For the text-containing cell, return its midpoint in (x, y) coordinate format. 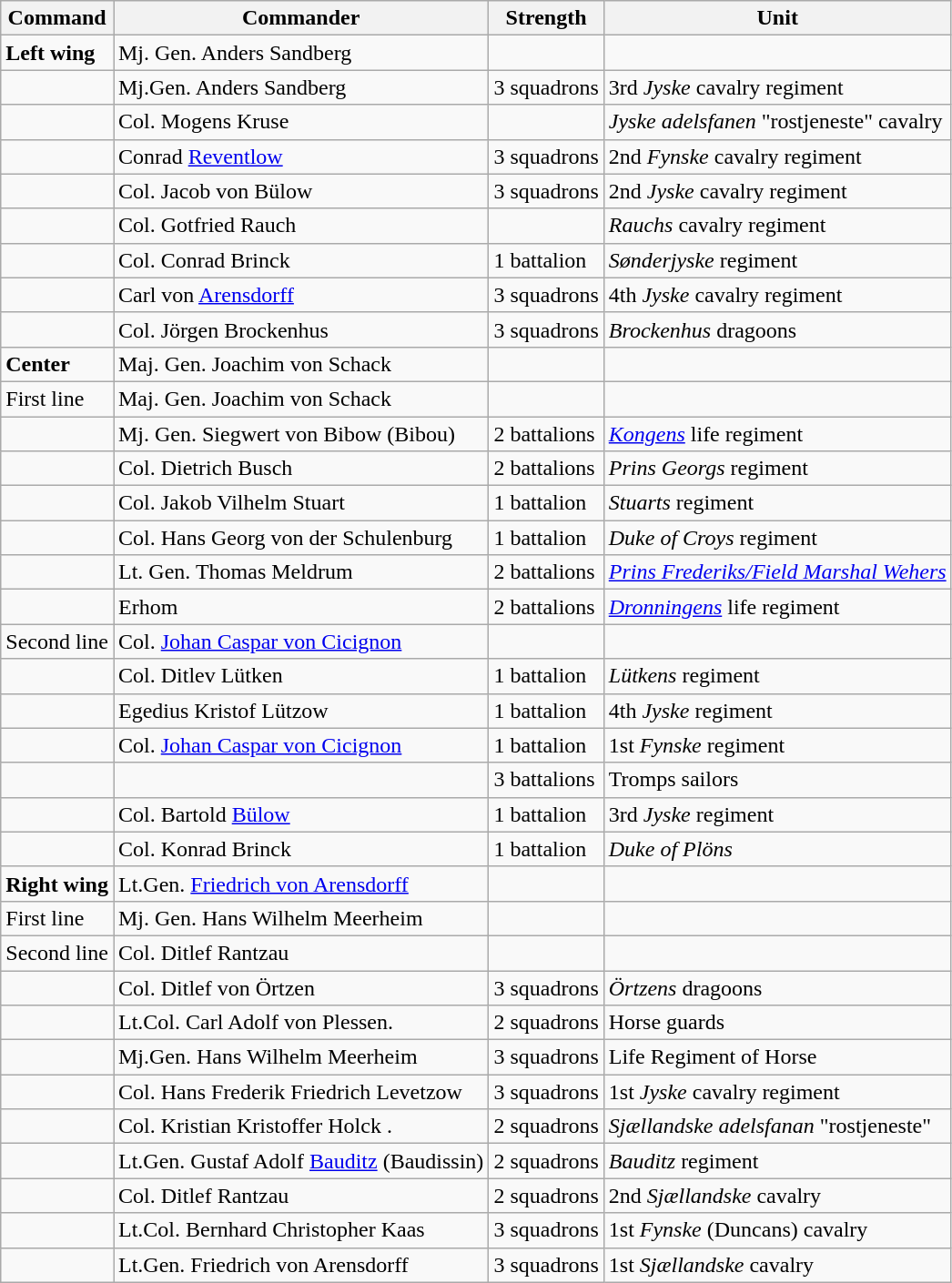
Lt. Gen. Thomas Meldrum (300, 572)
Mj.Gen. Anders Sandberg (300, 87)
Kongens life regiment (777, 434)
Col. Gotfried Rauch (300, 226)
3 battalions (546, 780)
1st Sjællandske cavalry (777, 1265)
Life Regiment of Horse (777, 1057)
Col. Ditlev Lütken (300, 676)
Prins Georgs regiment (777, 469)
Col. Conrad Brinck (300, 260)
1st Fynske (Duncans) cavalry (777, 1230)
Col. Jacob von Bülow (300, 191)
Col. Hans Georg von der Schulenburg (300, 538)
Lt.Gen. Gustaf Adolf Bauditz (Baudissin) (300, 1161)
2nd Jyske cavalry regiment (777, 191)
Col. Bartold Bülow (300, 814)
Center (57, 364)
2nd Sjællandske cavalry (777, 1196)
Örtzens dragoons (777, 987)
Carl von Arensdorff (300, 295)
Col. Jakob Vilhelm Stuart (300, 503)
Rauchs cavalry regiment (777, 226)
Left wing (57, 53)
Mj. Gen. Anders Sandberg (300, 53)
Commander (300, 18)
Prins Frederiks/Field Marshal Wehers (777, 572)
Egedius Kristof Lützow (300, 711)
Mj.Gen. Hans Wilhelm Meerheim (300, 1057)
Jyske adelsfanen "rostjeneste" cavalry (777, 122)
Sjællandske adelsfanan "rostjeneste" (777, 1126)
Brockenhus dragoons (777, 329)
Mj. Gen. Siegwert von Bibow (Bibou) (300, 434)
Col. Kristian Kristoffer Holck . (300, 1126)
4th Jyske regiment (777, 711)
Duke of Croys regiment (777, 538)
3rd Jyske cavalry regiment (777, 87)
Col. Mogens Kruse (300, 122)
Duke of Plöns (777, 849)
Col. Jörgen Brockenhus (300, 329)
Sønderjyske regiment (777, 260)
Col. Konrad Brinck (300, 849)
1st Jyske cavalry regiment (777, 1092)
Stuarts regiment (777, 503)
2nd Fynske cavalry regiment (777, 157)
1st Fynske regiment (777, 745)
Command (57, 18)
Lt.Col. Bernhard Christopher Kaas (300, 1230)
Mj. Gen. Hans Wilhelm Meerheim (300, 918)
Lütkens regiment (777, 676)
Right wing (57, 884)
Conrad Reventlow (300, 157)
Strength (546, 18)
Lt.Col. Carl Adolf von Plessen. (300, 1023)
Col. Hans Frederik Friedrich Levetzow (300, 1092)
Dronningens life regiment (777, 607)
Unit (777, 18)
Col. Ditlef von Örtzen (300, 987)
Tromps sailors (777, 780)
Bauditz regiment (777, 1161)
Col. Dietrich Busch (300, 469)
4th Jyske cavalry regiment (777, 295)
Erhom (300, 607)
Horse guards (777, 1023)
3rd Jyske regiment (777, 814)
